Return the [x, y] coordinate for the center point of the cell that contains the specified text.  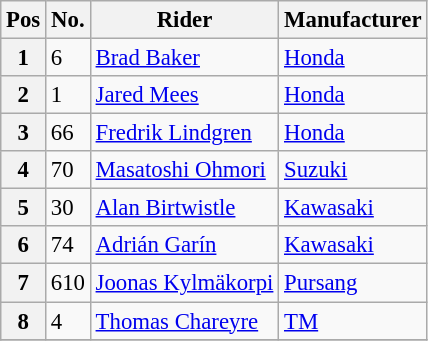
Joonas Kylmäkorpi [184, 283]
Adrián Garín [184, 245]
Alan Birtwistle [184, 208]
Masatoshi Ohmori [184, 170]
Rider [184, 20]
5 [24, 208]
Brad Baker [184, 58]
Jared Mees [184, 95]
610 [68, 283]
30 [68, 208]
7 [24, 283]
Fredrik Lindgren [184, 133]
No. [68, 20]
Suzuki [353, 170]
Thomas Chareyre [184, 321]
Pursang [353, 283]
74 [68, 245]
70 [68, 170]
3 [24, 133]
TM [353, 321]
66 [68, 133]
2 [24, 95]
Manufacturer [353, 20]
Pos [24, 20]
8 [24, 321]
